Pinpoint the cell where the given text exists, returning its [x, y] midpoint coordinate. 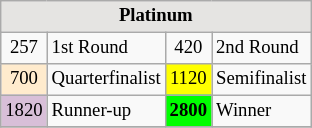
Winner [262, 112]
1st Round [106, 48]
Semifinalist [262, 80]
257 [24, 48]
420 [188, 48]
1120 [188, 80]
2800 [188, 112]
1820 [24, 112]
700 [24, 80]
Quarterfinalist [106, 80]
2nd Round [262, 48]
Platinum [156, 16]
Runner-up [106, 112]
